Return [X, Y] of the center of cell containing provided text 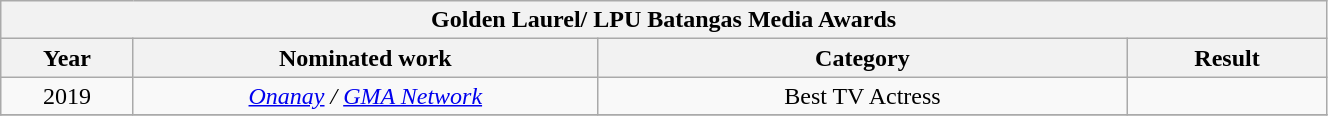
Category [862, 58]
2019 [68, 96]
Nominated work [365, 58]
Best TV Actress [862, 96]
Year [68, 58]
Result [1228, 58]
Onanay / GMA Network [365, 96]
Golden Laurel/ LPU Batangas Media Awards [664, 20]
